Scan for the cell matching the given text and deliver its (x, y) coordinate at center. 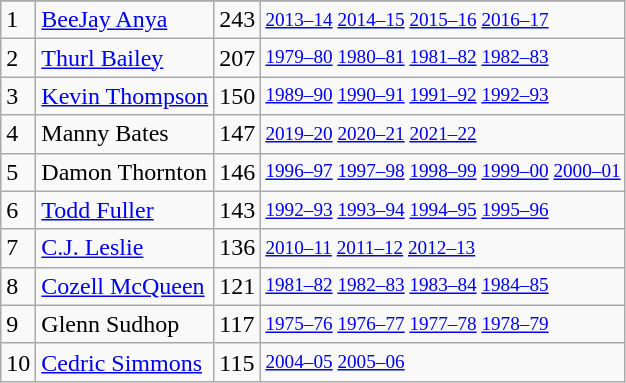
115 (238, 362)
146 (238, 172)
C.J. Leslie (125, 248)
207 (238, 58)
Manny Bates (125, 134)
1992–93 1993–94 1994–95 1995–96 (443, 210)
3 (18, 96)
1 (18, 20)
150 (238, 96)
1981–82 1982–83 1983–84 1984–85 (443, 286)
1996–97 1997–98 1998–99 1999–00 2000–01 (443, 172)
4 (18, 134)
Cozell McQueen (125, 286)
8 (18, 286)
2010–11 2011–12 2012–13 (443, 248)
Kevin Thompson (125, 96)
117 (238, 324)
1975–76 1976–77 1977–78 1978–79 (443, 324)
2013–14 2014–15 2015–16 2016–17 (443, 20)
1979–80 1980–81 1981–82 1982–83 (443, 58)
BeeJay Anya (125, 20)
243 (238, 20)
9 (18, 324)
2019–20 2020–21 2021–22 (443, 134)
147 (238, 134)
136 (238, 248)
10 (18, 362)
2004–05 2005–06 (443, 362)
Thurl Bailey (125, 58)
1989–90 1990–91 1991–92 1992–93 (443, 96)
7 (18, 248)
2 (18, 58)
Todd Fuller (125, 210)
121 (238, 286)
Glenn Sudhop (125, 324)
6 (18, 210)
Cedric Simmons (125, 362)
143 (238, 210)
Damon Thornton (125, 172)
5 (18, 172)
